Search for the cell housing the specified text and yield its (X, Y) center coordinate. 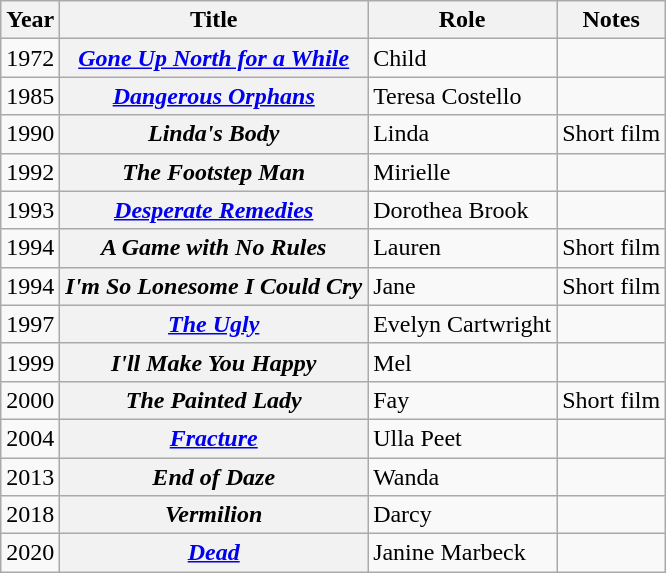
2013 (30, 477)
2004 (30, 438)
Wanda (462, 477)
1999 (30, 362)
The Ugly (214, 324)
Jane (462, 286)
I'll Make You Happy (214, 362)
Dead (214, 553)
The Footstep Man (214, 172)
Ulla Peet (462, 438)
1985 (30, 96)
Teresa Costello (462, 96)
Year (30, 20)
Gone Up North for a While (214, 58)
Lauren (462, 248)
1993 (30, 210)
I'm So Lonesome I Could Cry (214, 286)
Darcy (462, 515)
Dorothea Brook (462, 210)
Notes (612, 20)
2018 (30, 515)
Janine Marbeck (462, 553)
Fay (462, 400)
Fracture (214, 438)
Desperate Remedies (214, 210)
Evelyn Cartwright (462, 324)
1997 (30, 324)
Mirielle (462, 172)
Linda (462, 134)
Title (214, 20)
1992 (30, 172)
Dangerous Orphans (214, 96)
Role (462, 20)
Child (462, 58)
2000 (30, 400)
Mel (462, 362)
Linda's Body (214, 134)
2020 (30, 553)
1972 (30, 58)
A Game with No Rules (214, 248)
End of Daze (214, 477)
Vermilion (214, 515)
The Painted Lady (214, 400)
1990 (30, 134)
